Find where the given text appears and provide that cell's center as [X, Y] coordinate. 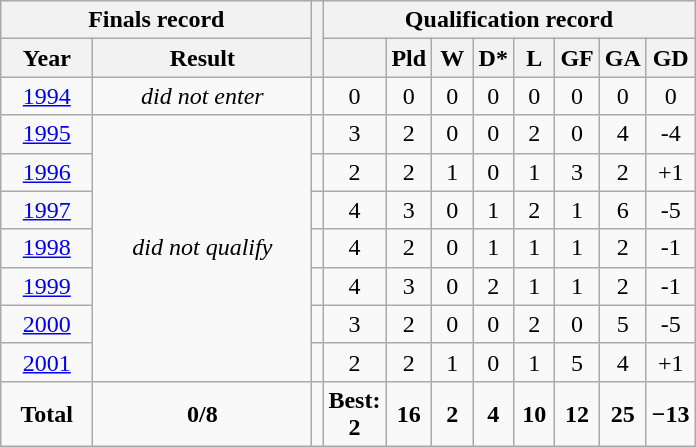
GA [622, 58]
GF [577, 58]
1997 [47, 210]
Qualification record [509, 20]
10 [534, 414]
Year [47, 58]
2000 [47, 324]
1999 [47, 286]
GD [670, 58]
did not qualify [202, 248]
0/8 [202, 414]
-4 [670, 134]
1995 [47, 134]
1998 [47, 248]
1996 [47, 172]
2001 [47, 362]
1994 [47, 96]
did not enter [202, 96]
D* [494, 58]
Total [47, 414]
Pld [409, 58]
Result [202, 58]
16 [409, 414]
12 [577, 414]
6 [622, 210]
L [534, 58]
Best: 2 [354, 414]
Finals record [156, 20]
−13 [670, 414]
25 [622, 414]
W [452, 58]
